Identify which cell holds the provided text, then report its (X, Y) central coordinate. 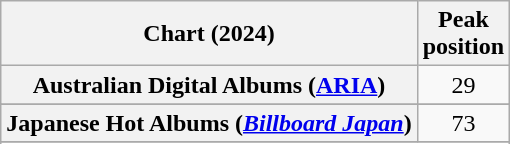
Chart (2024) (209, 34)
73 (463, 123)
Japanese Hot Albums (Billboard Japan) (209, 123)
Peakposition (463, 34)
29 (463, 85)
Australian Digital Albums (ARIA) (209, 85)
